Capture the cell that displays the provided text and extract its (x, y) central coordinate. 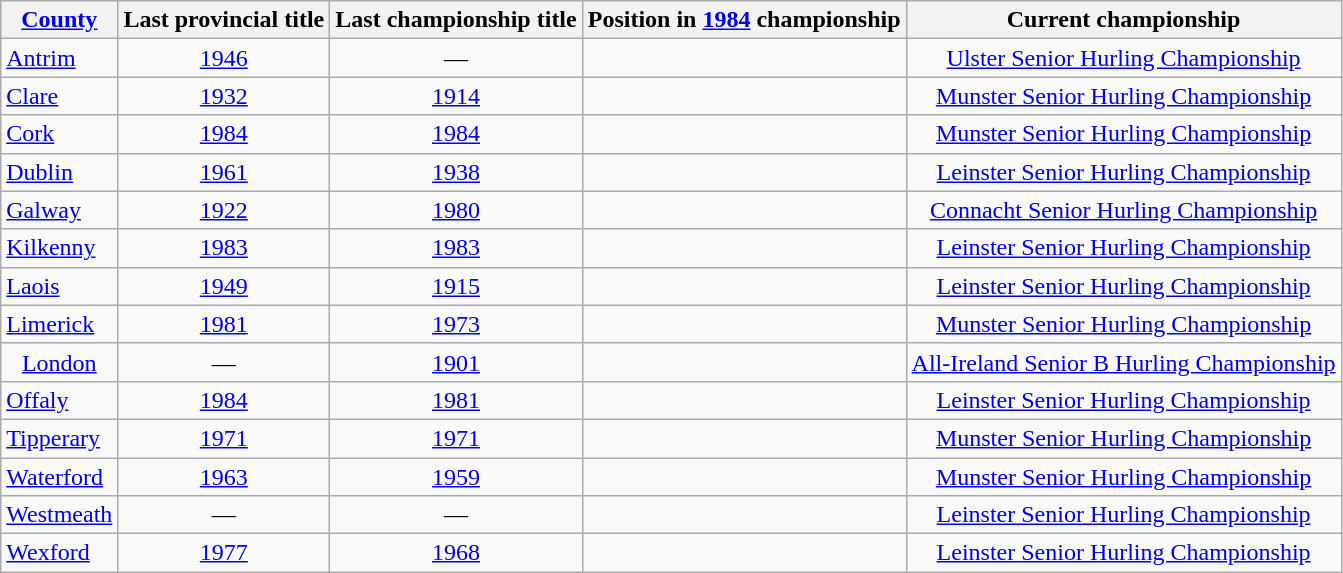
1914 (456, 96)
Dublin (60, 172)
Cork (60, 134)
Last provincial title (224, 20)
Westmeath (60, 515)
1938 (456, 172)
Tipperary (60, 438)
1980 (456, 210)
1968 (456, 553)
Waterford (60, 477)
1915 (456, 286)
1949 (224, 286)
1932 (224, 96)
Ulster Senior Hurling Championship (1124, 58)
1961 (224, 172)
1973 (456, 324)
London (60, 362)
1977 (224, 553)
Last championship title (456, 20)
County (60, 20)
1963 (224, 477)
Current championship (1124, 20)
Connacht Senior Hurling Championship (1124, 210)
1922 (224, 210)
Laois (60, 286)
All-Ireland Senior B Hurling Championship (1124, 362)
Clare (60, 96)
Galway (60, 210)
Wexford (60, 553)
1959 (456, 477)
1946 (224, 58)
Position in 1984 championship (744, 20)
Kilkenny (60, 248)
Limerick (60, 324)
Antrim (60, 58)
Offaly (60, 400)
1901 (456, 362)
